Scan for the cell matching the given text and deliver its (X, Y) coordinate at center. 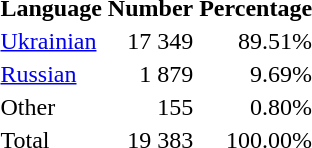
17 349 (150, 41)
1 879 (150, 74)
155 (150, 107)
